Locate the cell with the specified text and output its (x, y) center coordinate. 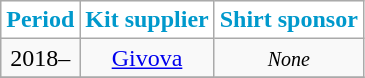
Kit supplier (147, 20)
None (288, 58)
2018– (40, 58)
Shirt sponsor (288, 20)
Givova (147, 58)
Period (40, 20)
